Identify which cell holds the provided text, then report its [x, y] central coordinate. 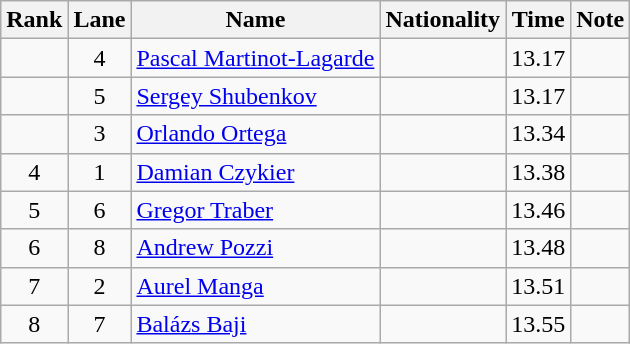
Aurel Manga [256, 286]
3 [100, 134]
Lane [100, 20]
13.48 [538, 248]
Andrew Pozzi [256, 248]
Orlando Ortega [256, 134]
Gregor Traber [256, 210]
Nationality [443, 20]
Rank [34, 20]
2 [100, 286]
13.55 [538, 324]
13.38 [538, 172]
Note [600, 20]
Sergey Shubenkov [256, 96]
13.46 [538, 210]
Damian Czykier [256, 172]
Time [538, 20]
1 [100, 172]
Name [256, 20]
Pascal Martinot-Lagarde [256, 58]
13.51 [538, 286]
Balázs Baji [256, 324]
13.34 [538, 134]
